Locate the cell with the specified text and output its (x, y) center coordinate. 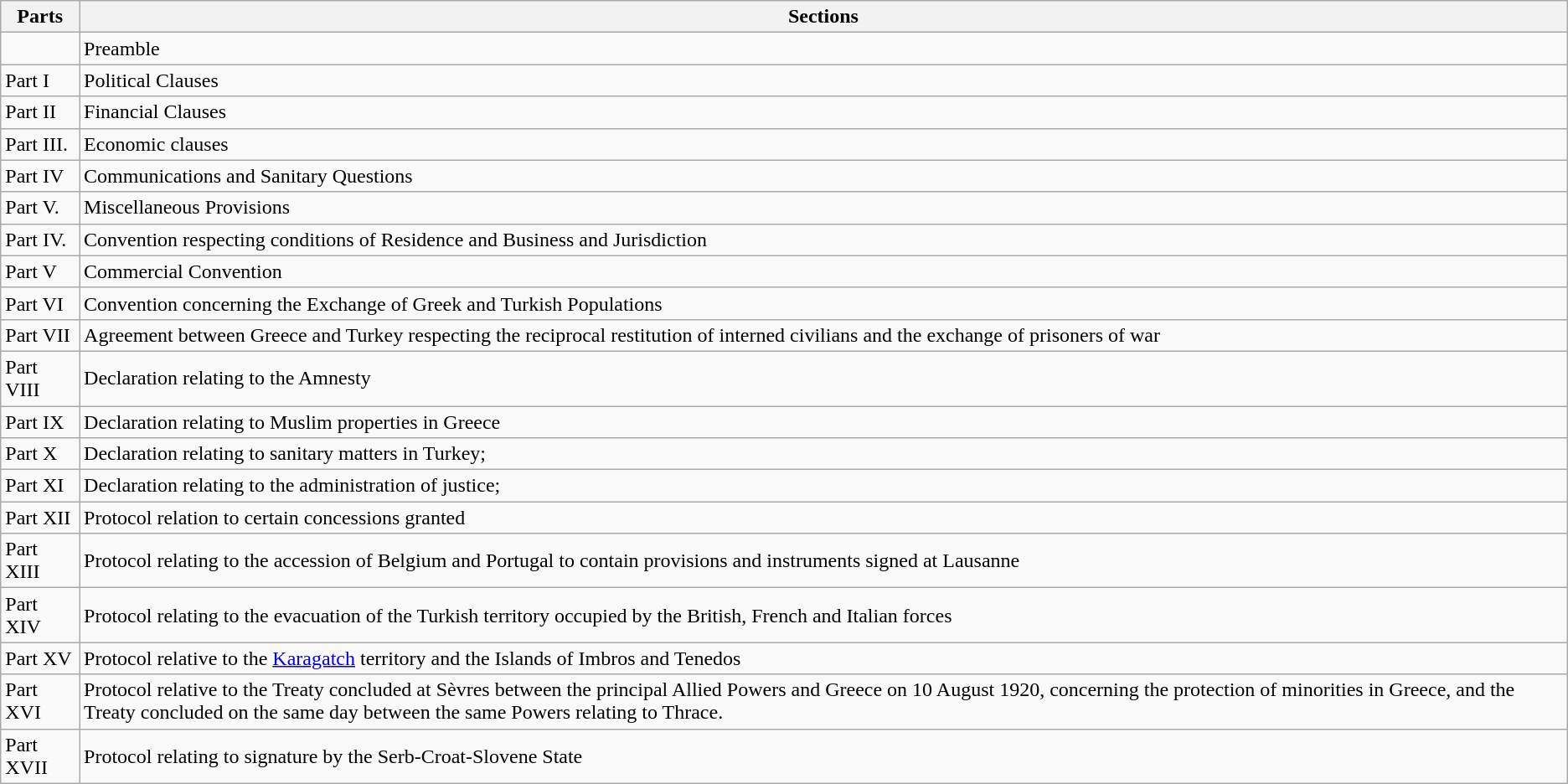
Part IV. (40, 240)
Part XII (40, 518)
Declaration relating to sanitary matters in Turkey; (824, 454)
Convention concerning the Exchange of Greek and Turkish Populations (824, 303)
Part I (40, 80)
Part IV (40, 176)
Miscellaneous Provisions (824, 208)
Part V (40, 271)
Declaration relating to the administration of justice; (824, 486)
Part X (40, 454)
Declaration relating to Muslim properties in Greece (824, 421)
Part XVII (40, 756)
Protocol relating to the evacuation of the Turkish territory occupied by the British, French and Italian forces (824, 615)
Protocol relating to signature by the Serb-Croat-Slovene State (824, 756)
Part XV (40, 658)
Part IX (40, 421)
Commercial Convention (824, 271)
Declaration relating to the Amnesty (824, 379)
Part V. (40, 208)
Political Clauses (824, 80)
Part VI (40, 303)
Protocol relative to the Karagatch territory and the Islands of Imbros and Tenedos (824, 658)
Protocol relation to certain concessions granted (824, 518)
Part XIII (40, 561)
Financial Clauses (824, 112)
Agreement between Greece and Turkey respecting the reciprocal restitution of interned civilians and the exchange of prisoners of war (824, 335)
Part II (40, 112)
Convention respecting conditions of Residence and Business and Jurisdiction (824, 240)
Part XI (40, 486)
Protocol relating to the accession of Belgium and Portugal to contain provisions and instruments signed at Lausanne (824, 561)
Part VII (40, 335)
Parts (40, 17)
Communications and Sanitary Questions (824, 176)
Part XVI (40, 702)
Part III. (40, 144)
Preamble (824, 49)
Part XIV (40, 615)
Economic clauses (824, 144)
Part VIII (40, 379)
Sections (824, 17)
